Return (x, y) of the center of cell containing provided text 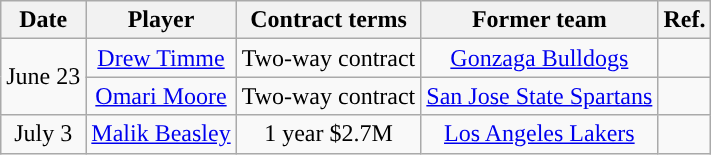
Contract terms (328, 20)
July 3 (44, 134)
San Jose State Spartans (540, 96)
Malik Beasley (161, 134)
Ref. (684, 20)
Former team (540, 20)
Player (161, 20)
Date (44, 20)
Omari Moore (161, 96)
Gonzaga Bulldogs (540, 58)
Drew Timme (161, 58)
June 23 (44, 77)
1 year $2.7M (328, 134)
Los Angeles Lakers (540, 134)
